Return the [X, Y] coordinate for the center point of the cell that contains the specified text.  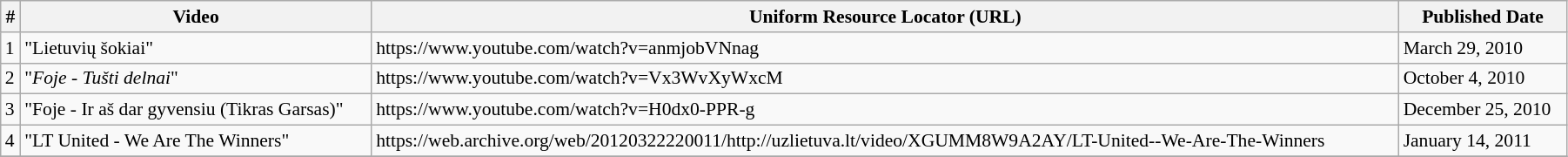
2 [10, 78]
4 [10, 141]
"Lietuvių šokiai" [196, 48]
https://web.archive.org/web/20120322220011/http://uzlietuva.lt/video/XGUMM8W9A2AY/LT-United--We-Are-The-Winners [885, 141]
https://www.youtube.com/watch?v=Vx3WvXyWxcM [885, 78]
Published Date [1483, 17]
3 [10, 110]
"Foje - Tušti delnai" [196, 78]
"LT United - We Are The Winners" [196, 141]
# [10, 17]
https://www.youtube.com/watch?v=anmjobVNnag [885, 48]
Uniform Resource Locator (URL) [885, 17]
December 25, 2010 [1483, 110]
Video [196, 17]
https://www.youtube.com/watch?v=H0dx0-PPR-g [885, 110]
1 [10, 48]
"Foje - Ir aš dar gyvensiu (Tikras Garsas)" [196, 110]
March 29, 2010 [1483, 48]
October 4, 2010 [1483, 78]
January 14, 2011 [1483, 141]
